Search for the cell housing the specified text and yield its (x, y) center coordinate. 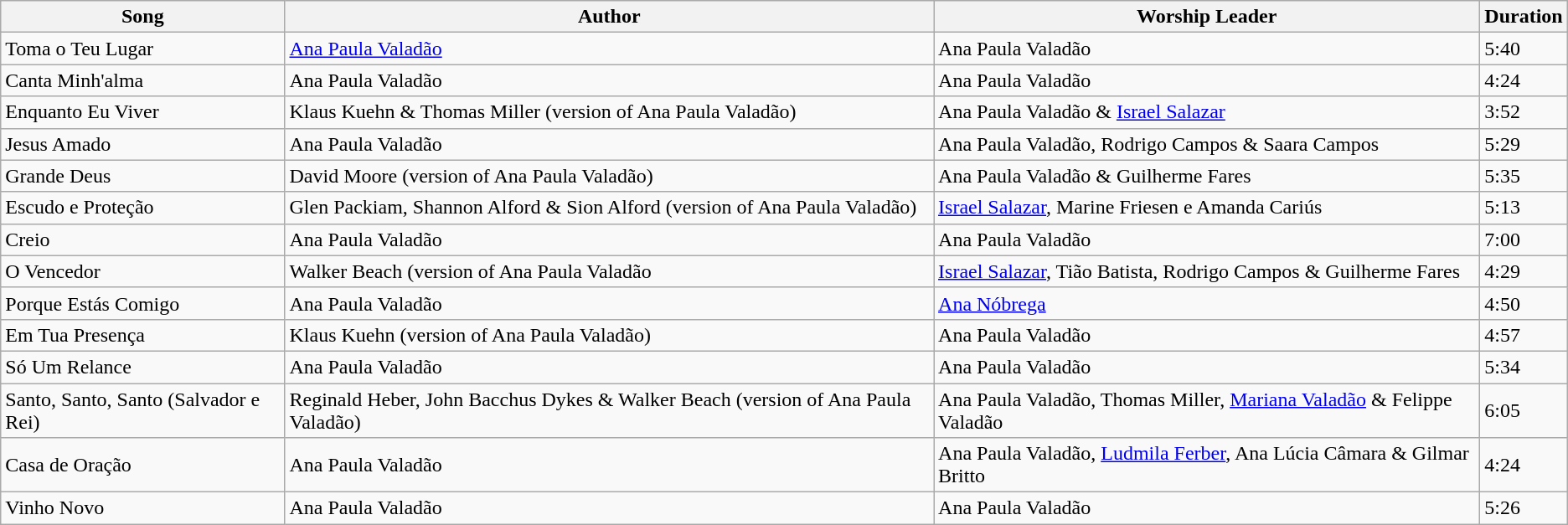
Porque Estás Comigo (142, 303)
5:13 (1524, 208)
Song (142, 17)
Walker Beach (version of Ana Paula Valadão (610, 271)
Ana Paula Valadão & Guilherme Fares (1207, 176)
Santo, Santo, Santo (Salvador e Rei) (142, 410)
Israel Salazar, Marine Friesen e Amanda Cariús (1207, 208)
5:34 (1524, 367)
Worship Leader (1207, 17)
Duration (1524, 17)
Author (610, 17)
Israel Salazar, Tião Batista, Rodrigo Campos & Guilherme Fares (1207, 271)
Grande Deus (142, 176)
Ana Paula Valadão & Israel Salazar (1207, 112)
Canta Minh'alma (142, 80)
Vinho Novo (142, 508)
4:57 (1524, 335)
5:29 (1524, 144)
Só Um Relance (142, 367)
4:50 (1524, 303)
Creio (142, 239)
Toma o Teu Lugar (142, 49)
5:35 (1524, 176)
Ana Nóbrega (1207, 303)
4:29 (1524, 271)
Glen Packiam, Shannon Alford & Sion Alford (version of Ana Paula Valadão) (610, 208)
Ana Paula Valadão, Ludmila Ferber, Ana Lúcia Câmara & Gilmar Britto (1207, 466)
Ana Paula Valadão, Thomas Miller, Mariana Valadão & Felippe Valadão (1207, 410)
Em Tua Presença (142, 335)
Jesus Amado (142, 144)
6:05 (1524, 410)
Klaus Kuehn & Thomas Miller (version of Ana Paula Valadão) (610, 112)
Enquanto Eu Viver (142, 112)
Klaus Kuehn (version of Ana Paula Valadão) (610, 335)
Casa de Oração (142, 466)
David Moore (version of Ana Paula Valadão) (610, 176)
Escudo e Proteção (142, 208)
O Vencedor (142, 271)
3:52 (1524, 112)
Ana Paula Valadão, Rodrigo Campos & Saara Campos (1207, 144)
7:00 (1524, 239)
5:26 (1524, 508)
Reginald Heber, John Bacchus Dykes & Walker Beach (version of Ana Paula Valadão) (610, 410)
5:40 (1524, 49)
